From the cell containing the given text, extract its center point as [X, Y] coordinate. 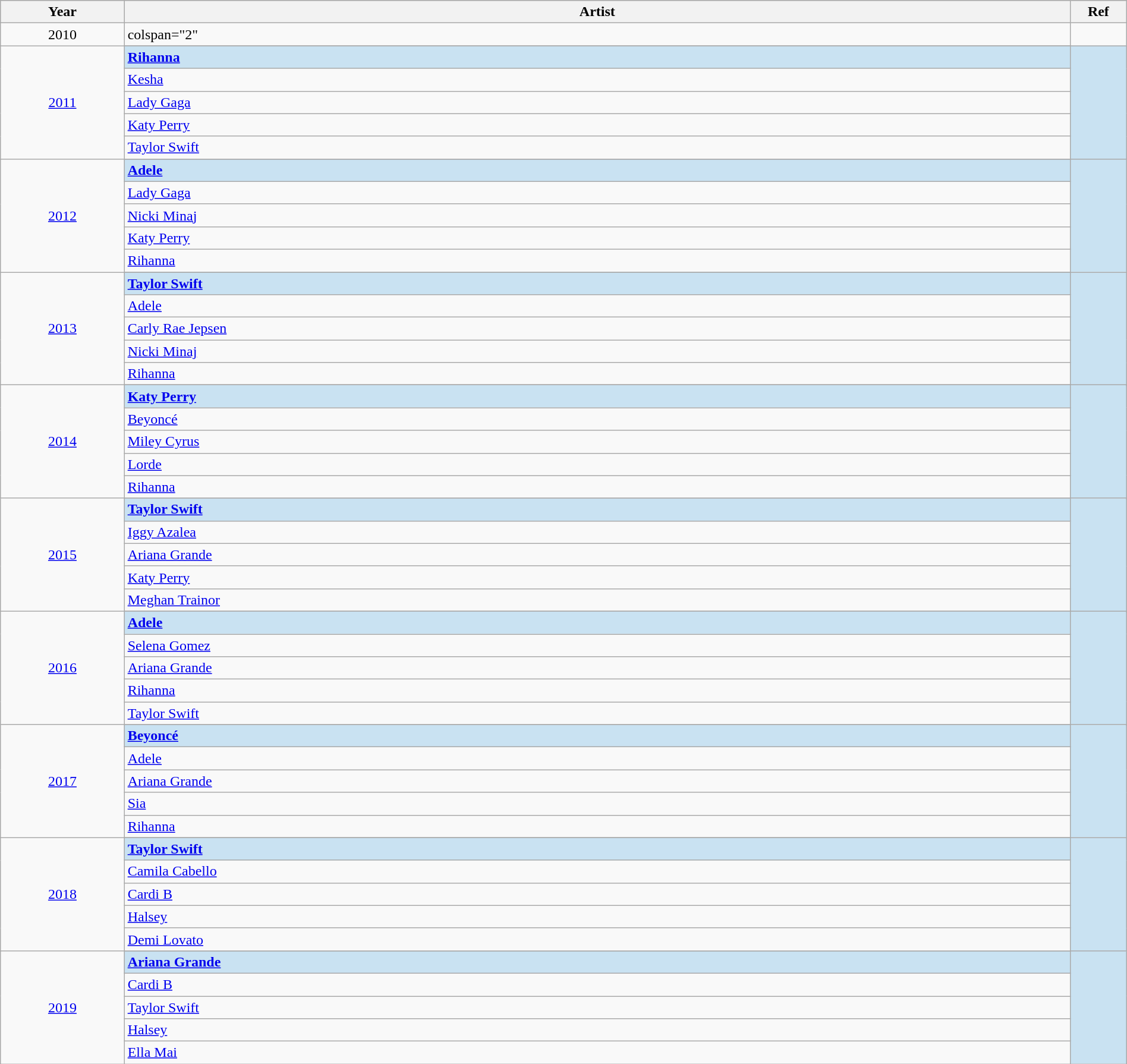
2015 [62, 555]
Artist [597, 12]
Demi Lovato [597, 939]
2010 [62, 34]
Camila Cabello [597, 871]
Iggy Azalea [597, 532]
Ella Mai [597, 1053]
colspan="2" [597, 34]
Sia [597, 804]
2014 [62, 442]
2017 [62, 781]
2012 [62, 215]
2013 [62, 329]
Year [62, 12]
2016 [62, 668]
2019 [62, 1007]
Meghan Trainor [597, 600]
2018 [62, 894]
Carly Rae Jepsen [597, 329]
Lorde [597, 464]
2011 [62, 102]
Miley Cyrus [597, 442]
Ref [1098, 12]
Kesha [597, 80]
Selena Gomez [597, 645]
